Identify which cell holds the provided text, then report its (X, Y) central coordinate. 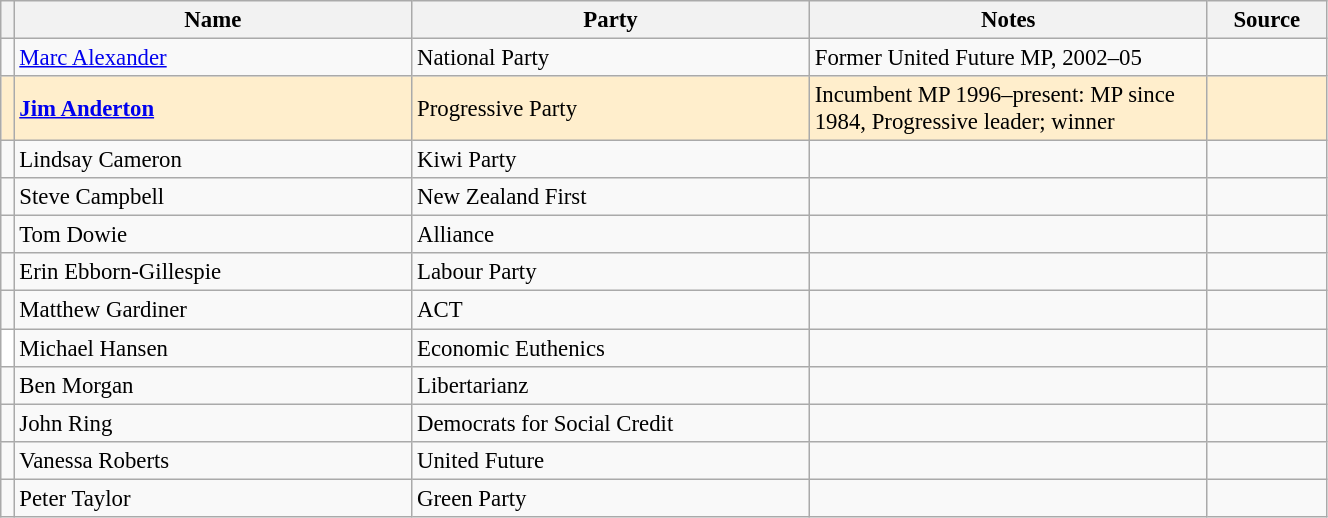
Democrats for Social Credit (611, 423)
Kiwi Party (611, 160)
Name (213, 20)
Ben Morgan (213, 385)
Labour Party (611, 273)
ACT (611, 310)
Jim Anderton (213, 108)
Peter Taylor (213, 498)
Economic Euthenics (611, 348)
Party (611, 20)
United Future (611, 460)
National Party (611, 58)
Vanessa Roberts (213, 460)
Progressive Party (611, 108)
Marc Alexander (213, 58)
Michael Hansen (213, 348)
Erin Ebborn-Gillespie (213, 273)
New Zealand First (611, 197)
Green Party (611, 498)
Source (1266, 20)
Former United Future MP, 2002–05 (1008, 58)
Tom Dowie (213, 235)
Incumbent MP 1996–present: MP since 1984, Progressive leader; winner (1008, 108)
Matthew Gardiner (213, 310)
Lindsay Cameron (213, 160)
Steve Campbell (213, 197)
John Ring (213, 423)
Notes (1008, 20)
Libertarianz (611, 385)
Alliance (611, 235)
